From the cell containing the given text, extract its center point as [x, y] coordinate. 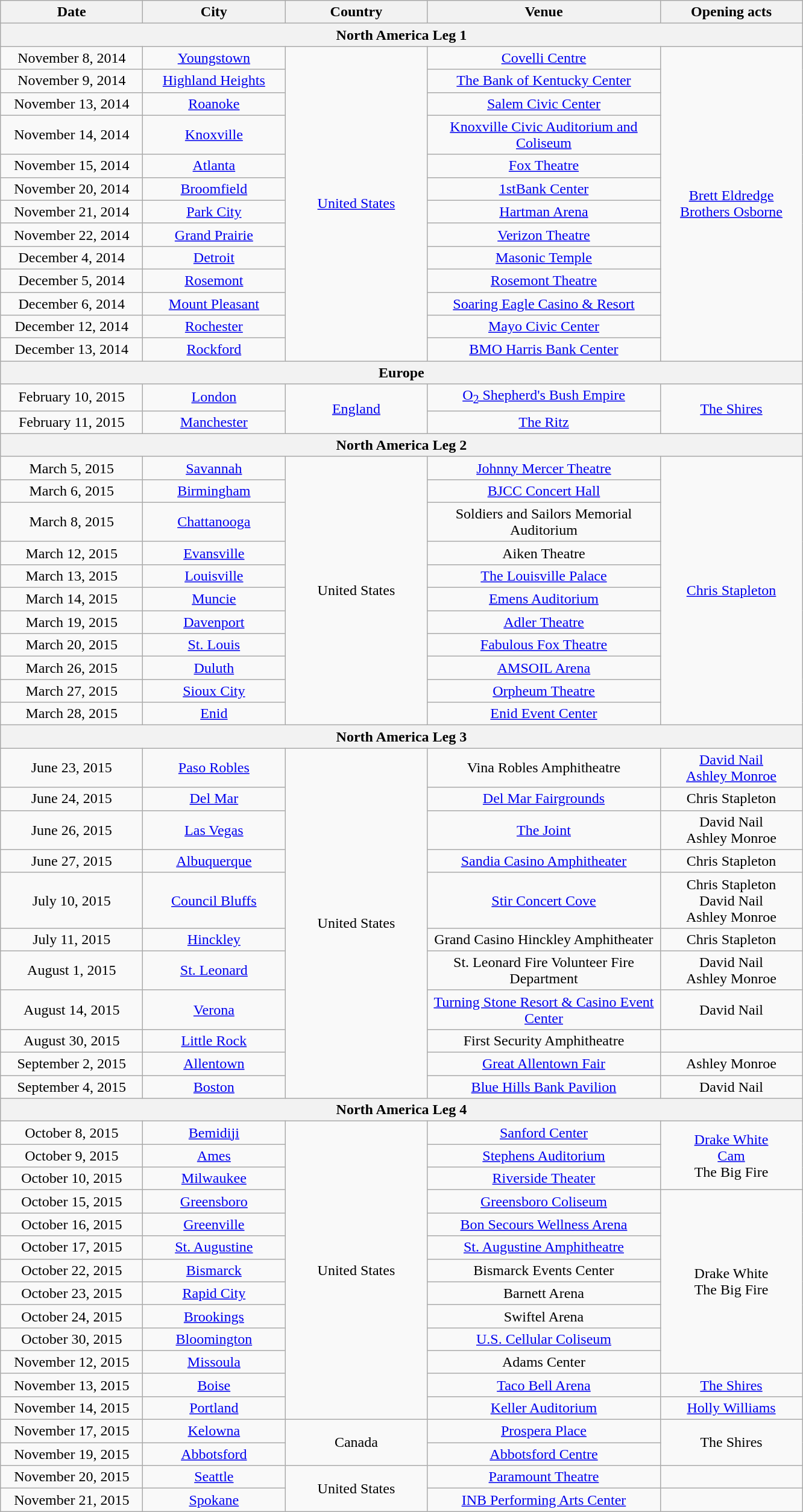
August 30, 2015 [72, 1041]
November 20, 2015 [72, 1477]
Taco Bell Arena [544, 1385]
November 14, 2015 [72, 1408]
O2 Shepherd's Bush Empire [544, 397]
November 20, 2014 [72, 189]
Greensboro [214, 1202]
October 22, 2015 [72, 1270]
Swiftel Arena [544, 1316]
Bon Secours Wellness Arena [544, 1224]
June 24, 2015 [72, 799]
Boise [214, 1385]
Muncie [214, 599]
Sioux City [214, 691]
AMSOIL Arena [544, 668]
Little Rock [214, 1041]
Johnny Mercer Theatre [544, 468]
October 23, 2015 [72, 1293]
Date [72, 12]
Del Mar [214, 799]
Grand Prairie [214, 235]
Brett EldredgeBrothers Osborne [731, 204]
Park City [214, 212]
June 23, 2015 [72, 768]
North America Leg 1 [401, 35]
Verizon Theatre [544, 235]
Fabulous Fox Theatre [544, 645]
November 8, 2014 [72, 58]
Venue [544, 12]
December 13, 2014 [72, 350]
March 13, 2015 [72, 576]
The Bank of Kentucky Center [544, 81]
Opening acts [731, 12]
Knoxville Civic Auditorium and Coliseum [544, 135]
November 13, 2015 [72, 1385]
Mount Pleasant [214, 303]
August 14, 2015 [72, 1009]
October 15, 2015 [72, 1202]
Fox Theatre [544, 166]
Manchester [214, 422]
Albuquerque [214, 861]
Rochester [214, 327]
Drake WhiteCamThe Big Fire [731, 1156]
Allentown [214, 1064]
March 5, 2015 [72, 468]
November 21, 2014 [72, 212]
Barnett Arena [544, 1293]
Ames [214, 1156]
Birmingham [214, 491]
Bismarck [214, 1270]
Abbotsford Centre [544, 1454]
Chris StapletonDavid NailAshley Monroe [731, 900]
Roanoke [214, 104]
Mayo Civic Center [544, 327]
Sandia Casino Amphitheater [544, 861]
Missoula [214, 1362]
North America Leg 2 [401, 445]
Louisville [214, 576]
1stBank Center [544, 189]
December 12, 2014 [72, 327]
England [356, 409]
March 14, 2015 [72, 599]
November 9, 2014 [72, 81]
First Security Amphitheatre [544, 1041]
Evansville [214, 553]
Boston [214, 1087]
Atlanta [214, 166]
Stir Concert Cove [544, 900]
February 10, 2015 [72, 397]
Grand Casino Hinckley Amphitheater [544, 939]
March 6, 2015 [72, 491]
North America Leg 3 [401, 737]
Paramount Theatre [544, 1477]
London [214, 397]
Prospera Place [544, 1431]
October 10, 2015 [72, 1179]
March 28, 2015 [72, 714]
October 16, 2015 [72, 1224]
October 30, 2015 [72, 1339]
March 19, 2015 [72, 622]
March 12, 2015 [72, 553]
Orpheum Theatre [544, 691]
Broomfield [214, 189]
July 10, 2015 [72, 900]
October 9, 2015 [72, 1156]
Hinckley [214, 939]
Detroit [214, 257]
St. Leonard [214, 971]
Seattle [214, 1477]
Youngstown [214, 58]
Rosemont Theatre [544, 280]
BMO Harris Bank Center [544, 350]
November 14, 2014 [72, 135]
November 22, 2014 [72, 235]
North America Leg 4 [401, 1110]
BJCC Concert Hall [544, 491]
Davenport [214, 622]
Adams Center [544, 1362]
Highland Heights [214, 81]
March 27, 2015 [72, 691]
September 4, 2015 [72, 1087]
March 8, 2015 [72, 522]
Soldiers and Sailors Memorial Auditorium [544, 522]
Masonic Temple [544, 257]
Vina Robles Amphitheatre [544, 768]
Kelowna [214, 1431]
Blue Hills Bank Pavilion [544, 1087]
Duluth [214, 668]
June 26, 2015 [72, 830]
March 26, 2015 [72, 668]
November 21, 2015 [72, 1500]
Del Mar Fairgrounds [544, 799]
The Ritz [544, 422]
November 17, 2015 [72, 1431]
Ashley Monroe [731, 1064]
November 13, 2014 [72, 104]
Greenville [214, 1224]
U.S. Cellular Coliseum [544, 1339]
November 19, 2015 [72, 1454]
Salem Civic Center [544, 104]
July 11, 2015 [72, 939]
Aiken Theatre [544, 553]
Turning Stone Resort & Casino Event Center [544, 1009]
Brookings [214, 1316]
December 6, 2014 [72, 303]
Emens Auditorium [544, 599]
Verona [214, 1009]
Great Allentown Fair [544, 1064]
Enid [214, 714]
INB Performing Arts Center [544, 1500]
October 17, 2015 [72, 1247]
October 8, 2015 [72, 1133]
September 2, 2015 [72, 1064]
St. Leonard Fire Volunteer Fire Department [544, 971]
Rockford [214, 350]
Bismarck Events Center [544, 1270]
St. Augustine Amphitheatre [544, 1247]
Enid Event Center [544, 714]
Keller Auditorium [544, 1408]
Rosemont [214, 280]
December 4, 2014 [72, 257]
St. Louis [214, 645]
Soaring Eagle Casino & Resort [544, 303]
August 1, 2015 [72, 971]
November 15, 2014 [72, 166]
Greensboro Coliseum [544, 1202]
Europe [401, 373]
Abbotsford [214, 1454]
St. Augustine [214, 1247]
Las Vegas [214, 830]
February 11, 2015 [72, 422]
December 5, 2014 [72, 280]
Drake White The Big Fire [731, 1282]
Paso Robles [214, 768]
Country [356, 12]
Covelli Centre [544, 58]
Hartman Arena [544, 212]
Rapid City [214, 1293]
Milwaukee [214, 1179]
June 27, 2015 [72, 861]
Canada [356, 1443]
Riverside Theater [544, 1179]
Bloomington [214, 1339]
The Joint [544, 830]
Knoxville [214, 135]
Sanford Center [544, 1133]
Stephens Auditorium [544, 1156]
Savannah [214, 468]
The Louisville Palace [544, 576]
Chattanooga [214, 522]
November 12, 2015 [72, 1362]
Council Bluffs [214, 900]
Holly Williams [731, 1408]
Portland [214, 1408]
Spokane [214, 1500]
October 24, 2015 [72, 1316]
Bemidiji [214, 1133]
March 20, 2015 [72, 645]
City [214, 12]
Adler Theatre [544, 622]
